Determine the [x, y] coordinate at the center of the cell enclosing the given text.  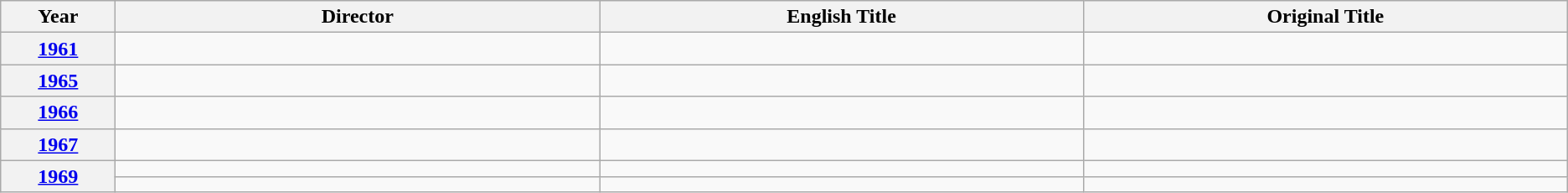
1961 [59, 49]
1965 [59, 81]
English Title [842, 17]
Year [59, 17]
1969 [59, 176]
1967 [59, 144]
1966 [59, 112]
Director [358, 17]
Original Title [1325, 17]
